Search for the cell housing the specified text and yield its [x, y] center coordinate. 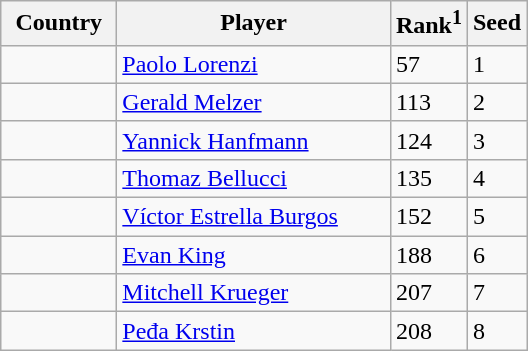
208 [428, 331]
Peđa Krstin [254, 331]
Paolo Lorenzi [254, 64]
Country [59, 24]
1 [496, 64]
Mitchell Krueger [254, 293]
207 [428, 293]
6 [496, 255]
Evan King [254, 255]
2 [496, 102]
Thomaz Bellucci [254, 178]
124 [428, 140]
152 [428, 217]
7 [496, 293]
Rank1 [428, 24]
Víctor Estrella Burgos [254, 217]
4 [496, 178]
57 [428, 64]
188 [428, 255]
135 [428, 178]
3 [496, 140]
Gerald Melzer [254, 102]
5 [496, 217]
8 [496, 331]
113 [428, 102]
Yannick Hanfmann [254, 140]
Seed [496, 24]
Player [254, 24]
